Search for the cell housing the specified text and yield its (x, y) center coordinate. 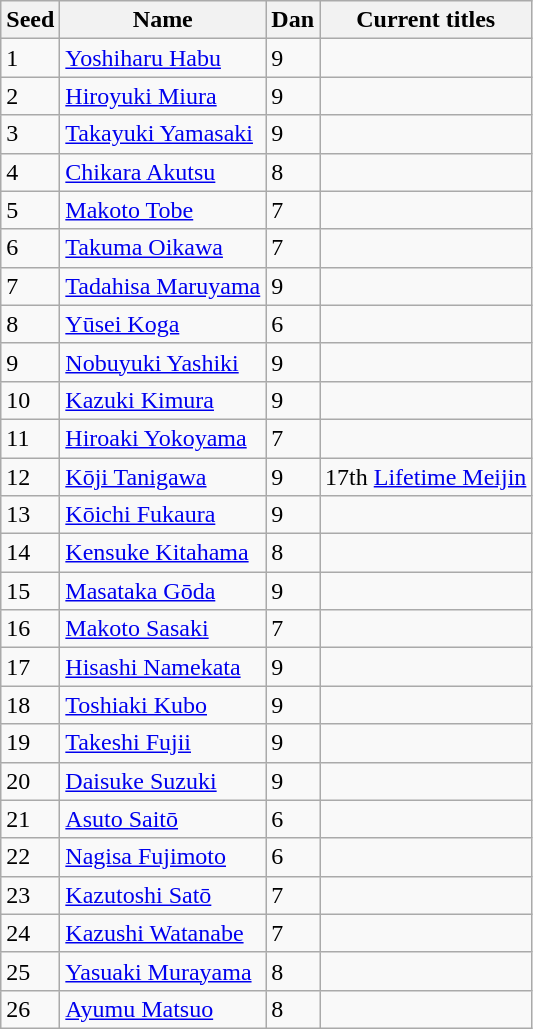
Seed (30, 20)
Takeshi Fujii (163, 743)
Kazutoshi Satō (163, 895)
Kōji Tanigawa (163, 477)
Name (163, 20)
2 (30, 96)
25 (30, 971)
Yoshiharu Habu (163, 58)
14 (30, 553)
Hiroyuki Miura (163, 96)
Yasuaki Murayama (163, 971)
Current titles (426, 20)
Chikara Akutsu (163, 172)
18 (30, 705)
15 (30, 591)
1 (30, 58)
Kazushi Watanabe (163, 933)
Hiroaki Yokoyama (163, 438)
24 (30, 933)
Daisuke Suzuki (163, 781)
Dan (293, 20)
4 (30, 172)
17 (30, 667)
Kōichi Fukaura (163, 515)
23 (30, 895)
Ayumu Matsuo (163, 1009)
Nobuyuki Yashiki (163, 362)
Takuma Oikawa (163, 248)
Asuto Saitō (163, 819)
22 (30, 857)
Hisashi Namekata (163, 667)
17th Lifetime Meijin (426, 477)
5 (30, 210)
Masataka Gōda (163, 591)
Makoto Sasaki (163, 629)
Makoto Tobe (163, 210)
10 (30, 400)
26 (30, 1009)
Nagisa Fujimoto (163, 857)
Toshiaki Kubo (163, 705)
11 (30, 438)
12 (30, 477)
Kazuki Kimura (163, 400)
Yūsei Koga (163, 324)
19 (30, 743)
Tadahisa Maruyama (163, 286)
21 (30, 819)
13 (30, 515)
16 (30, 629)
20 (30, 781)
3 (30, 134)
Takayuki Yamasaki (163, 134)
Kensuke Kitahama (163, 553)
